Provide the [X, Y] coordinate of the cell's center where the given text is located.  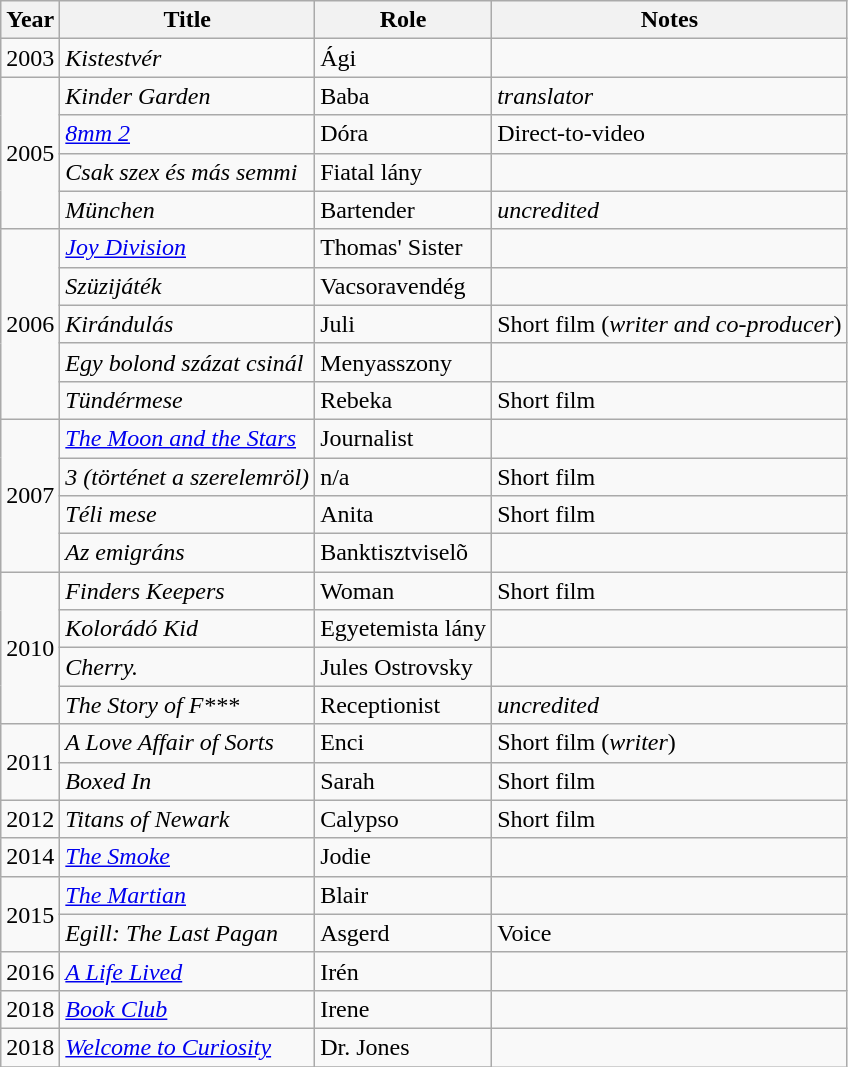
n/a [404, 477]
Anita [404, 515]
Kistestvér [188, 58]
Banktisztviselõ [404, 553]
2014 [30, 857]
8mm 2 [188, 134]
Cherry. [188, 667]
Voice [670, 933]
3 (történet a szerelemröl) [188, 477]
2007 [30, 495]
Journalist [404, 438]
2010 [30, 648]
The Moon and the Stars [188, 438]
Kolorádó Kid [188, 629]
Irén [404, 971]
Fiatal lány [404, 172]
Bartender [404, 210]
Titans of Newark [188, 819]
Tündérmese [188, 400]
Rebeka [404, 400]
Dóra [404, 134]
Csak szex és más semmi [188, 172]
Enci [404, 743]
Calypso [404, 819]
Role [404, 20]
Menyasszony [404, 362]
translator [670, 96]
A Love Affair of Sorts [188, 743]
Short film (writer) [670, 743]
Boxed In [188, 781]
Egill: The Last Pagan [188, 933]
Welcome to Curiosity [188, 1047]
Szüzijáték [188, 286]
2005 [30, 153]
Finders Keepers [188, 591]
Ági [404, 58]
2012 [30, 819]
Sarah [404, 781]
2015 [30, 914]
Thomas' Sister [404, 248]
The Smoke [188, 857]
Joy Division [188, 248]
Direct-to-video [670, 134]
Irene [404, 1009]
Egyetemista lány [404, 629]
The Martian [188, 895]
Jodie [404, 857]
Vacsoravendég [404, 286]
Kinder Garden [188, 96]
A Life Lived [188, 971]
Title [188, 20]
Kirándulás [188, 324]
Receptionist [404, 705]
The Story of F*** [188, 705]
Woman [404, 591]
Juli [404, 324]
2016 [30, 971]
Téli mese [188, 515]
Year [30, 20]
Book Club [188, 1009]
München [188, 210]
Asgerd [404, 933]
Blair [404, 895]
Az emigráns [188, 553]
Jules Ostrovsky [404, 667]
Dr. Jones [404, 1047]
Notes [670, 20]
Baba [404, 96]
2011 [30, 762]
2003 [30, 58]
Egy bolond százat csinál [188, 362]
Short film (writer and co-producer) [670, 324]
2006 [30, 324]
